Locate the cell with the specified text and output its [X, Y] center coordinate. 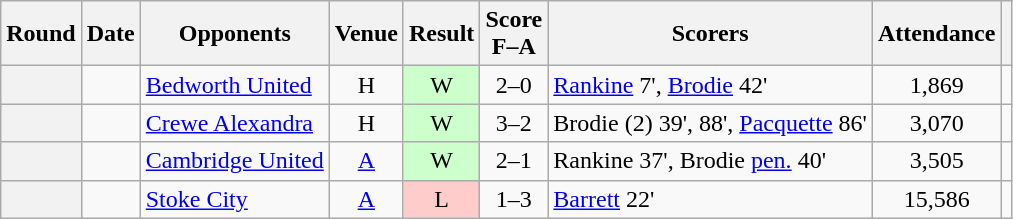
Scorers [710, 34]
Cambridge United [234, 161]
2–1 [514, 161]
1–3 [514, 199]
Rankine 7', Brodie 42' [710, 85]
1,869 [936, 85]
ScoreF–A [514, 34]
Rankine 37', Brodie pen. 40' [710, 161]
Attendance [936, 34]
15,586 [936, 199]
Venue [366, 34]
Date [110, 34]
Bedworth United [234, 85]
Crewe Alexandra [234, 123]
Result [441, 34]
Brodie (2) 39', 88', Pacquette 86' [710, 123]
Round [41, 34]
Opponents [234, 34]
3,070 [936, 123]
L [441, 199]
3,505 [936, 161]
3–2 [514, 123]
Barrett 22' [710, 199]
2–0 [514, 85]
Stoke City [234, 199]
